Determine the (x, y) coordinate at the center of the cell enclosing the given text.  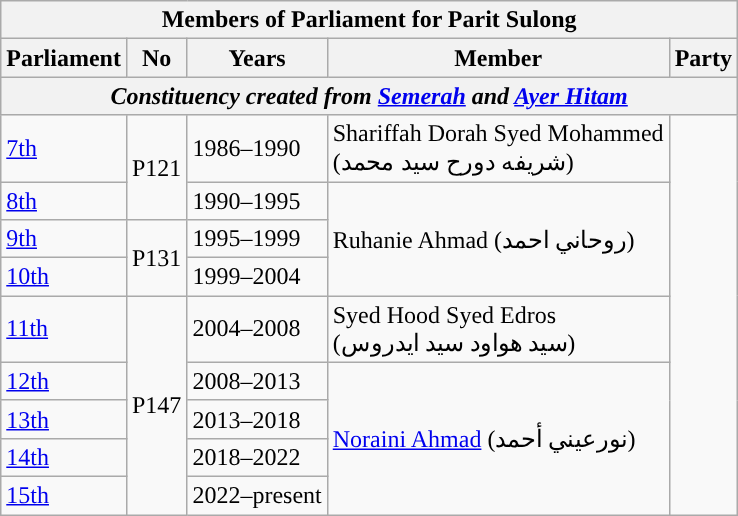
12th (64, 381)
2004–2008 (257, 330)
8th (64, 201)
Ruhanie Ahmad (روحاني احمد) (498, 239)
14th (64, 457)
15th (64, 495)
2013–2018 (257, 419)
P147 (156, 406)
1995–1999 (257, 239)
Noraini Ahmad (نورعيني أحمد‎) (498, 438)
Syed Hood Syed Edros (سيد هواود سيد ايدروس) (498, 330)
Members of Parliament for Parit Sulong (370, 20)
P131 (156, 258)
2008–2013 (257, 381)
Party (703, 58)
11th (64, 330)
Shariffah Dorah Syed Mohammed (شريفه دورح سيد محمد) (498, 148)
P121 (156, 168)
1999–2004 (257, 277)
13th (64, 419)
No (156, 58)
7th (64, 148)
Years (257, 58)
Member (498, 58)
2022–present (257, 495)
Constituency created from Semerah and Ayer Hitam (370, 96)
2018–2022 (257, 457)
9th (64, 239)
1986–1990 (257, 148)
1990–1995 (257, 201)
Parliament (64, 58)
10th (64, 277)
